Pinpoint the cell where the given text exists, returning its [X, Y] midpoint coordinate. 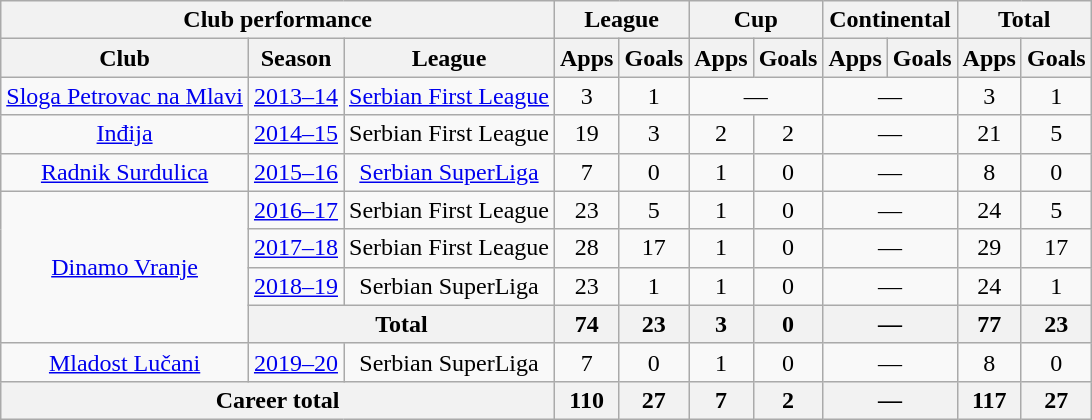
2017–18 [296, 248]
117 [989, 400]
74 [587, 324]
Sloga Petrovac na Mlavi [125, 96]
Mladost Lučani [125, 362]
Dinamo Vranje [125, 267]
2014–15 [296, 134]
Inđija [125, 134]
28 [587, 248]
2013–14 [296, 96]
2016–17 [296, 210]
Cup [756, 20]
Club performance [278, 20]
2019–20 [296, 362]
110 [587, 400]
2018–19 [296, 286]
Season [296, 58]
2015–16 [296, 172]
21 [989, 134]
29 [989, 248]
77 [989, 324]
Continental [890, 20]
Radnik Surdulica [125, 172]
19 [587, 134]
Career total [278, 400]
Club [125, 58]
